Pinpoint the cell where the given text exists, returning its [X, Y] midpoint coordinate. 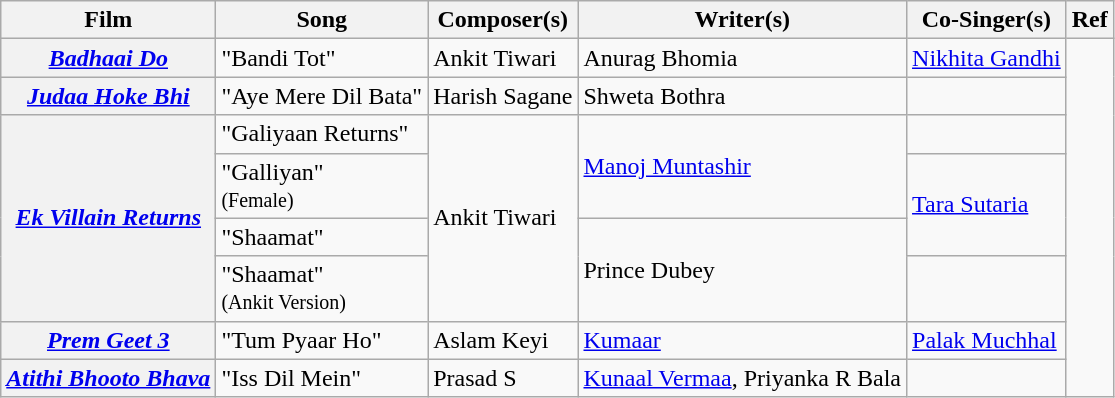
Prem Geet 3 [108, 340]
Tara Sutaria [987, 204]
Aslam Keyi [503, 340]
"Shaamat" (Ankit Version) [322, 288]
Harish Sagane [503, 96]
Kumaar [742, 340]
Atithi Bhooto Bhava [108, 378]
Writer(s) [742, 20]
Nikhita Gandhi [987, 58]
Judaa Hoke Bhi [108, 96]
Kunaal Vermaa, Priyanka R Bala [742, 378]
Palak Muchhal [987, 340]
"Iss Dil Mein" [322, 378]
Prince Dubey [742, 270]
"Tum Pyaar Ho" [322, 340]
"Galiyaan Returns" [322, 134]
"Shaamat" [322, 237]
Prasad S [503, 378]
Film [108, 20]
"Bandi Tot" [322, 58]
Badhaai Do [108, 58]
"Aye Mere Dil Bata" [322, 96]
Anurag Bhomia [742, 58]
Co-Singer(s) [987, 20]
Shweta Bothra [742, 96]
Manoj Muntashir [742, 166]
Song [322, 20]
"Galliyan"(Female) [322, 186]
Composer(s) [503, 20]
Ref [1090, 20]
Ek Villain Returns [108, 218]
